Return the [X, Y] coordinate for the center point of the cell that contains the specified text.  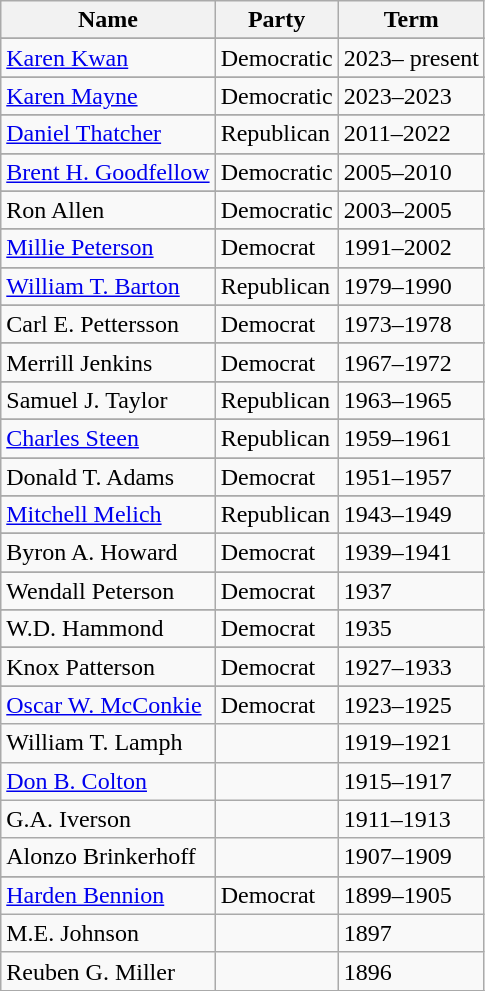
1963–1965 [411, 400]
Carl E. Pettersson [108, 324]
1896 [411, 971]
William T. Barton [108, 286]
1937 [411, 591]
1959–1961 [411, 438]
2005–2010 [411, 172]
Millie Peterson [108, 248]
Party [276, 20]
Wendall Peterson [108, 591]
Alonzo Brinkerhoff [108, 857]
1951–1957 [411, 477]
1939–1941 [411, 553]
William T. Lamph [108, 743]
Ron Allen [108, 210]
M.E. Johnson [108, 933]
Oscar W. McConkie [108, 705]
1973–1978 [411, 324]
2003–2005 [411, 210]
Karen Mayne [108, 96]
2011–2022 [411, 134]
2023– present [411, 58]
Mitchell Melich [108, 515]
Knox Patterson [108, 667]
2023–2023 [411, 96]
W.D. Hammond [108, 629]
Term [411, 20]
1923–1925 [411, 705]
Name [108, 20]
Reuben G. Miller [108, 971]
Byron A. Howard [108, 553]
1979–1990 [411, 286]
Donald T. Adams [108, 477]
Karen Kwan [108, 58]
Samuel J. Taylor [108, 400]
Brent H. Goodfellow [108, 172]
1967–1972 [411, 362]
Harden Bennion [108, 895]
Daniel Thatcher [108, 134]
1899–1905 [411, 895]
G.A. Iverson [108, 819]
1927–1933 [411, 667]
1907–1909 [411, 857]
Charles Steen [108, 438]
1915–1917 [411, 781]
1935 [411, 629]
Don B. Colton [108, 781]
1897 [411, 933]
1911–1913 [411, 819]
Merrill Jenkins [108, 362]
1919–1921 [411, 743]
1991–2002 [411, 248]
1943–1949 [411, 515]
